Detect which cell encompasses the target text, then output its (X, Y) center coordinate. 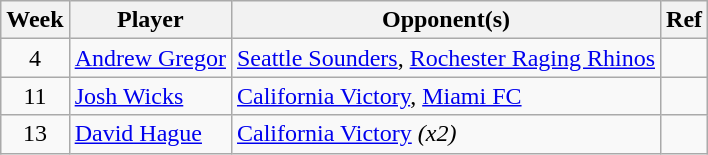
California Victory, Miami FC (446, 96)
Week (35, 20)
13 (35, 134)
11 (35, 96)
Opponent(s) (446, 20)
Player (150, 20)
Andrew Gregor (150, 58)
Seattle Sounders, Rochester Raging Rhinos (446, 58)
David Hague (150, 134)
California Victory (x2) (446, 134)
Ref (684, 20)
4 (35, 58)
Josh Wicks (150, 96)
